For the text-containing cell, return its midpoint in (X, Y) coordinate format. 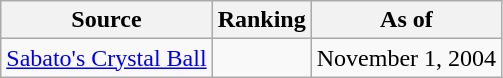
Source (106, 20)
November 1, 2004 (406, 58)
Ranking (262, 20)
As of (406, 20)
Sabato's Crystal Ball (106, 58)
